Locate the cell with the specified text and output its [x, y] center coordinate. 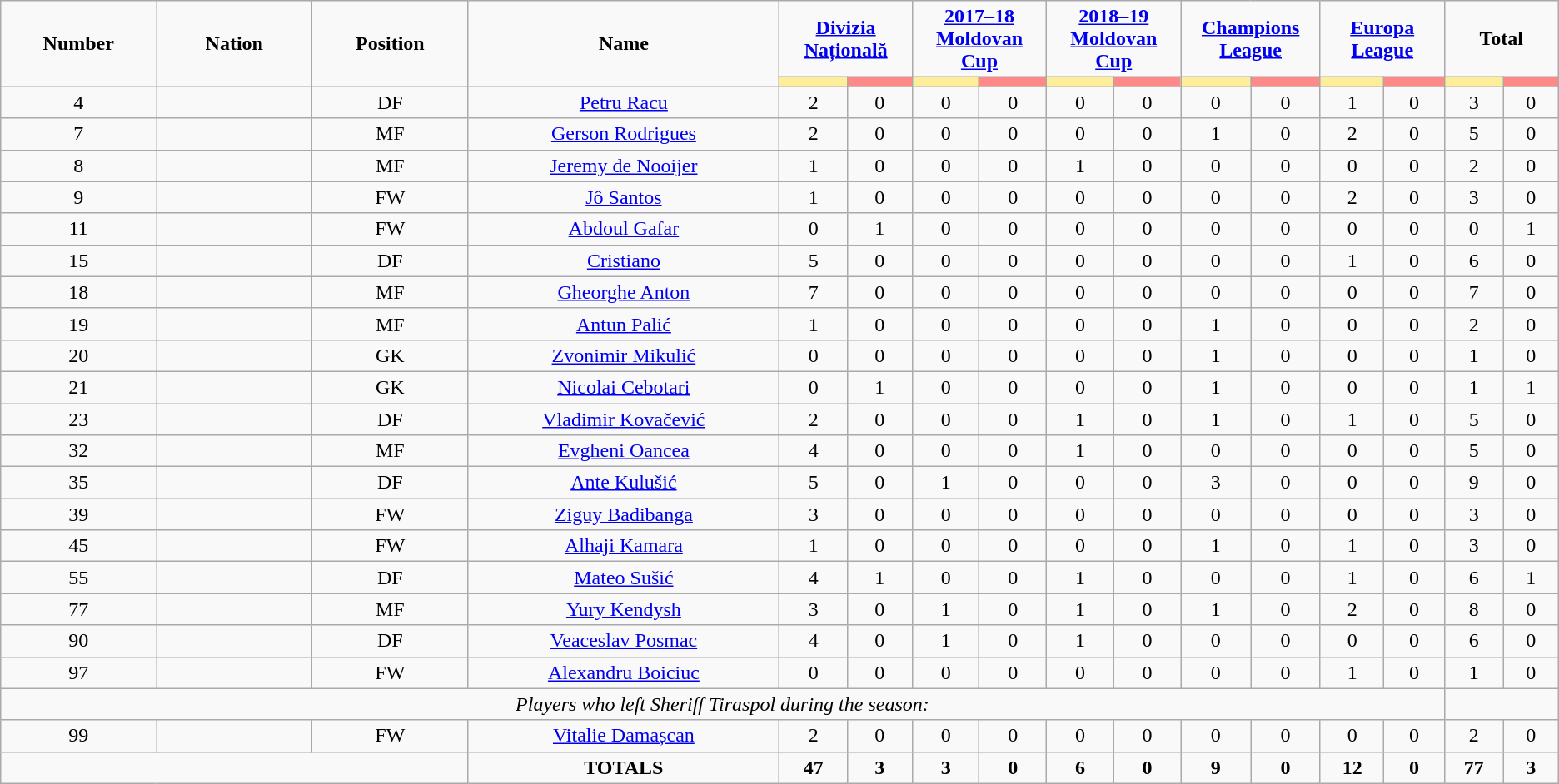
Divizia Națională [846, 39]
Alhaji Kamara [624, 546]
Alexandru Boiciuc [624, 672]
39 [78, 514]
Nicolai Cebotari [624, 387]
11 [78, 229]
97 [78, 672]
Number [78, 43]
19 [78, 324]
35 [78, 483]
Ziguy Badibanga [624, 514]
32 [78, 451]
23 [78, 419]
55 [78, 578]
Position [390, 43]
18 [78, 292]
Jô Santos [624, 197]
90 [78, 641]
Name [624, 43]
15 [78, 261]
47 [813, 767]
Gheorghe Anton [624, 292]
Evgheni Oancea [624, 451]
Veaceslav Posmac [624, 641]
Players who left Sheriff Tiraspol during the season: [723, 704]
Antun Palić [624, 324]
Vitalie Damașcan [624, 736]
Cristiano [624, 261]
2017–18 Moldovan Cup [979, 39]
20 [78, 355]
Gerson Rodrigues [624, 134]
2018–19 Moldovan Cup [1114, 39]
Champions League [1251, 39]
Petru Racu [624, 102]
Europa League [1382, 39]
12 [1352, 767]
Ante Kulušić [624, 483]
TOTALS [624, 767]
Total [1501, 39]
Yury Kendysh [624, 609]
99 [78, 736]
21 [78, 387]
Nation [235, 43]
Abdoul Gafar [624, 229]
Vladimir Kovačević [624, 419]
Jeremy de Nooijer [624, 166]
Mateo Sušić [624, 578]
45 [78, 546]
Zvonimir Mikulić [624, 355]
